Detect which cell encompasses the target text, then output its (X, Y) center coordinate. 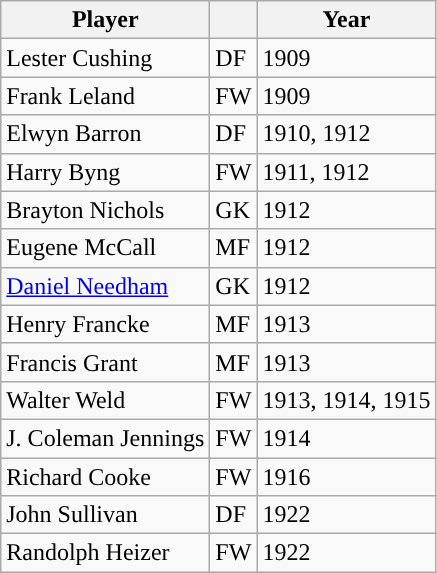
Frank Leland (106, 96)
Year (346, 20)
Daniel Needham (106, 286)
1910, 1912 (346, 134)
Henry Francke (106, 324)
Francis Grant (106, 362)
1916 (346, 477)
Eugene McCall (106, 248)
Lester Cushing (106, 58)
Randolph Heizer (106, 553)
J. Coleman Jennings (106, 438)
Walter Weld (106, 400)
Richard Cooke (106, 477)
Harry Byng (106, 172)
Elwyn Barron (106, 134)
Brayton Nichols (106, 210)
1913, 1914, 1915 (346, 400)
1911, 1912 (346, 172)
1914 (346, 438)
John Sullivan (106, 515)
Player (106, 20)
